Search for the cell housing the specified text and yield its (X, Y) center coordinate. 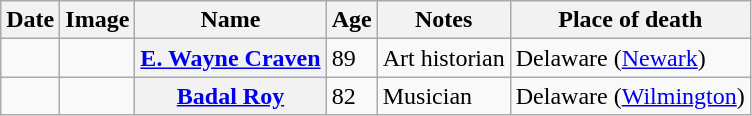
Place of death (630, 20)
Date (30, 20)
Notes (444, 20)
Image (98, 20)
Art historian (444, 58)
E. Wayne Craven (230, 58)
Delaware (Wilmington) (630, 96)
Musician (444, 96)
Badal Roy (230, 96)
Age (352, 20)
Delaware (Newark) (630, 58)
89 (352, 58)
82 (352, 96)
Name (230, 20)
